Return (X, Y) of the center of cell containing provided text 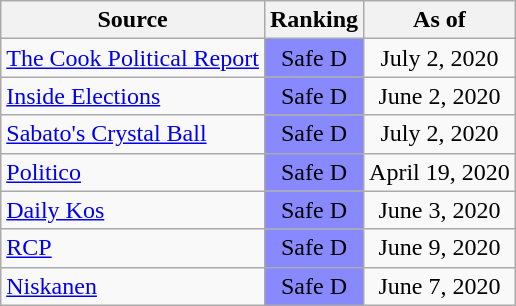
Politico (133, 172)
The Cook Political Report (133, 58)
Niskanen (133, 286)
RCP (133, 248)
June 9, 2020 (440, 248)
June 7, 2020 (440, 286)
June 3, 2020 (440, 210)
Sabato's Crystal Ball (133, 134)
Inside Elections (133, 96)
June 2, 2020 (440, 96)
Daily Kos (133, 210)
April 19, 2020 (440, 172)
Source (133, 20)
Ranking (314, 20)
As of (440, 20)
